Return the [X, Y] coordinate for the center point of the cell that contains the specified text.  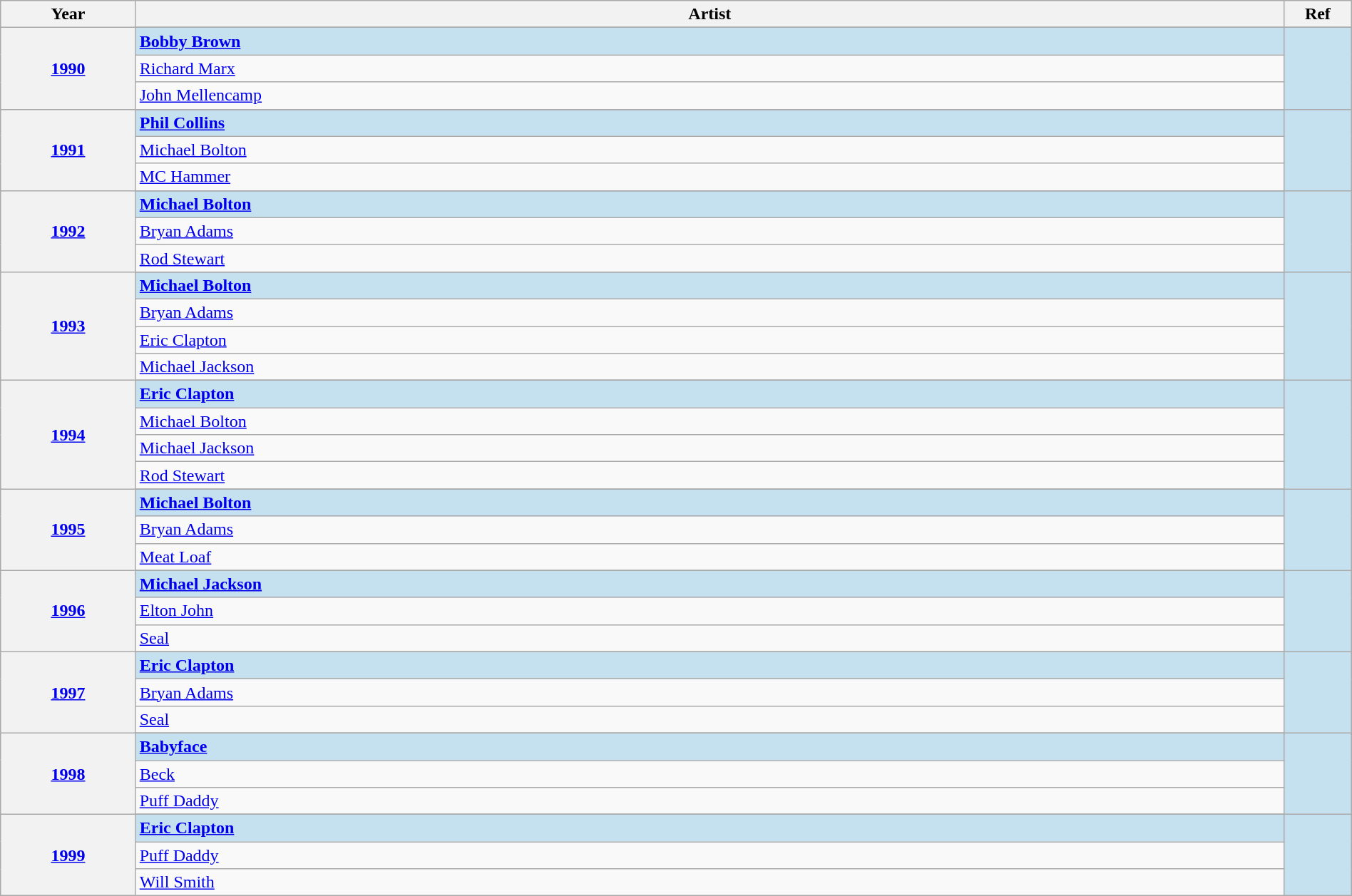
Richard Marx [710, 68]
John Mellencamp [710, 96]
1995 [68, 530]
Ref [1318, 14]
1993 [68, 326]
1994 [68, 435]
1990 [68, 68]
Bobby Brown [710, 41]
Year [68, 14]
1991 [68, 150]
Elton John [710, 611]
1997 [68, 692]
Meat Loaf [710, 557]
1998 [68, 773]
Phil Collins [710, 123]
Babyface [710, 746]
1996 [68, 611]
MC Hammer [710, 177]
Artist [710, 14]
Will Smith [710, 882]
1992 [68, 231]
Beck [710, 773]
1999 [68, 855]
